For the text-containing cell, return its midpoint in (X, Y) coordinate format. 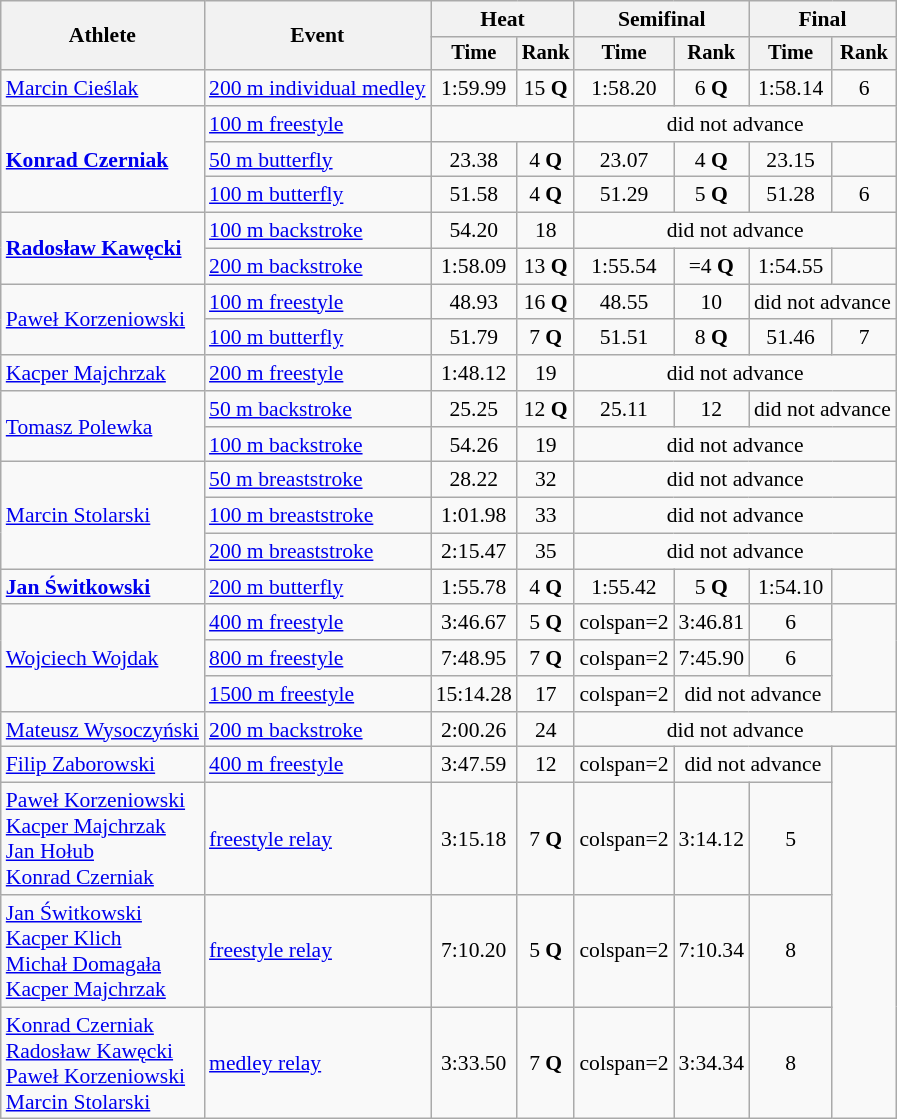
7:10.20 (474, 951)
Final (822, 19)
6 Q (712, 88)
17 (546, 694)
3:14.12 (712, 839)
3:15.18 (474, 839)
23.38 (474, 160)
8 Q (712, 338)
1:58.09 (474, 267)
1:58.20 (624, 88)
50 m butterfly (318, 160)
Athlete (102, 36)
Wojciech Wojdak (102, 658)
16 Q (546, 302)
25.25 (474, 409)
28.22 (474, 480)
1:55.78 (474, 587)
Event (318, 36)
13 Q (546, 267)
200 m freestyle (318, 373)
1:58.14 (790, 88)
Mateusz Wysoczyński (102, 730)
Tomasz Polewka (102, 426)
23.15 (790, 160)
1:54.10 (790, 587)
18 (546, 231)
15:14.28 (474, 694)
800 m freestyle (318, 658)
Filip Zaborowski (102, 765)
Marcin Cieślak (102, 88)
3:47.59 (474, 765)
=4 Q (712, 267)
3:46.81 (712, 623)
15 Q (546, 88)
2:15.47 (474, 552)
1:55.54 (624, 267)
Heat (503, 19)
24 (546, 730)
1500 m freestyle (318, 694)
7 (864, 338)
48.93 (474, 302)
7:48.95 (474, 658)
51.28 (790, 195)
12 Q (546, 409)
Marcin Stolarski (102, 516)
1:55.42 (624, 587)
7:45.90 (712, 658)
23.07 (624, 160)
10 (712, 302)
Paweł Korzeniowski (102, 320)
Paweł KorzeniowskiKacper MajchrzakJan HołubKonrad Czerniak (102, 839)
33 (546, 516)
1:48.12 (474, 373)
5 (790, 839)
54.20 (474, 231)
51.79 (474, 338)
1:54.55 (790, 267)
51.51 (624, 338)
200 m butterfly (318, 587)
Jan Świtkowski (102, 587)
32 (546, 480)
medley relay (318, 1063)
3:33.50 (474, 1063)
200 m breaststroke (318, 552)
50 m backstroke (318, 409)
Konrad Czerniak (102, 160)
50 m breaststroke (318, 480)
3:34.34 (712, 1063)
1:59.99 (474, 88)
35 (546, 552)
2:00.26 (474, 730)
3:46.67 (474, 623)
25.11 (624, 409)
54.26 (474, 445)
100 m breaststroke (318, 516)
Jan ŚwitkowskiKacper KlichMichał DomagałaKacper Majchrzak (102, 951)
51.58 (474, 195)
7:10.34 (712, 951)
51.29 (624, 195)
1:01.98 (474, 516)
200 m individual medley (318, 88)
Semifinal (662, 19)
51.46 (790, 338)
Konrad CzerniakRadosław KawęckiPaweł KorzeniowskiMarcin Stolarski (102, 1063)
48.55 (624, 302)
Radosław Kawęcki (102, 248)
Kacper Majchrzak (102, 373)
